Detect which cell encompasses the target text, then output its (x, y) center coordinate. 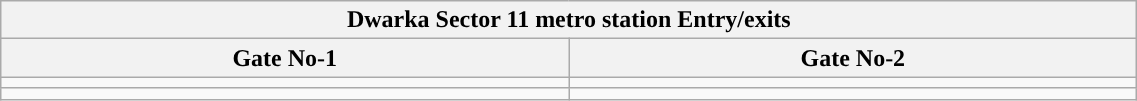
Gate No-1 (285, 58)
Gate No-2 (853, 58)
Dwarka Sector 11 metro station Entry/exits (569, 20)
